Identify which cell holds the provided text, then report its (x, y) central coordinate. 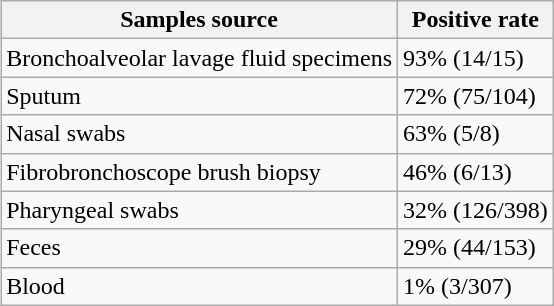
Feces (200, 248)
1% (3/307) (476, 286)
Samples source (200, 20)
29% (44/153) (476, 248)
32% (126/398) (476, 210)
72% (75/104) (476, 96)
Bronchoalveolar lavage fluid specimens (200, 58)
Blood (200, 286)
63% (5/8) (476, 134)
46% (6/13) (476, 172)
Positive rate (476, 20)
93% (14/15) (476, 58)
Fibrobronchoscope brush biopsy (200, 172)
Sputum (200, 96)
Pharyngeal swabs (200, 210)
Nasal swabs (200, 134)
